For the text-containing cell, return its midpoint in [X, Y] coordinate format. 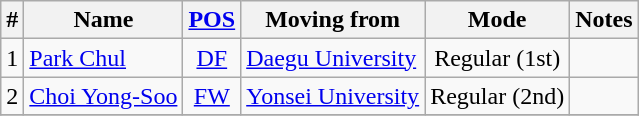
Daegu University [333, 58]
# [12, 20]
Mode [498, 20]
2 [12, 96]
FW [212, 96]
Moving from [333, 20]
POS [212, 20]
DF [212, 58]
Regular (1st) [498, 58]
Name [104, 20]
1 [12, 58]
Yonsei University [333, 96]
Notes [604, 20]
Regular (2nd) [498, 96]
Choi Yong-Soo [104, 96]
Park Chul [104, 58]
